Scan for the cell matching the given text and deliver its (x, y) coordinate at center. 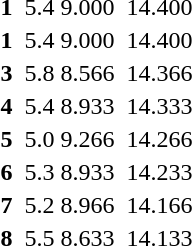
5.0 (40, 139)
8.966 (88, 205)
5.8 (40, 73)
5.2 (40, 205)
5.3 (40, 172)
9.266 (88, 139)
9.000 (88, 40)
8.566 (88, 73)
